Scan for the cell matching the given text and deliver its (X, Y) coordinate at center. 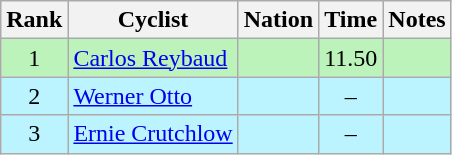
Nation (278, 20)
Cyclist (153, 20)
3 (34, 134)
Rank (34, 20)
Carlos Reybaud (153, 58)
Time (351, 20)
2 (34, 96)
Notes (417, 20)
Ernie Crutchlow (153, 134)
1 (34, 58)
Werner Otto (153, 96)
11.50 (351, 58)
